From the cell containing the given text, extract its center point as (X, Y) coordinate. 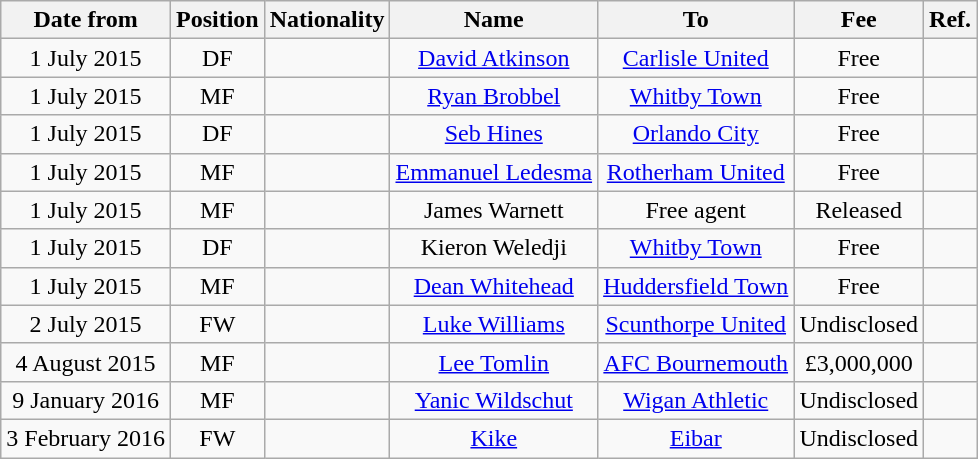
Seb Hines (494, 134)
James Warnett (494, 210)
Name (494, 20)
4 August 2015 (86, 362)
Huddersfield Town (696, 286)
Fee (859, 20)
Luke Williams (494, 324)
Ref. (950, 20)
Nationality (327, 20)
AFC Bournemouth (696, 362)
Carlisle United (696, 58)
To (696, 20)
2 July 2015 (86, 324)
Kieron Weledji (494, 248)
Eibar (696, 438)
Released (859, 210)
3 February 2016 (86, 438)
Orlando City (696, 134)
Emmanuel Ledesma (494, 172)
Position (217, 20)
Kike (494, 438)
Yanic Wildschut (494, 400)
9 January 2016 (86, 400)
Free agent (696, 210)
David Atkinson (494, 58)
Scunthorpe United (696, 324)
£3,000,000 (859, 362)
Ryan Brobbel (494, 96)
Wigan Athletic (696, 400)
Rotherham United (696, 172)
Date from (86, 20)
Lee Tomlin (494, 362)
Dean Whitehead (494, 286)
